Determine the (X, Y) coordinate at the center of the cell enclosing the given text.  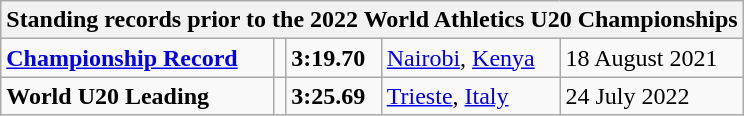
World U20 Leading (137, 96)
24 July 2022 (652, 96)
3:25.69 (334, 96)
Standing records prior to the 2022 World Athletics U20 Championships (372, 20)
Trieste, Italy (470, 96)
3:19.70 (334, 58)
18 August 2021 (652, 58)
Championship Record (137, 58)
Nairobi, Kenya (470, 58)
